Identify which cell holds the provided text, then report its (x, y) central coordinate. 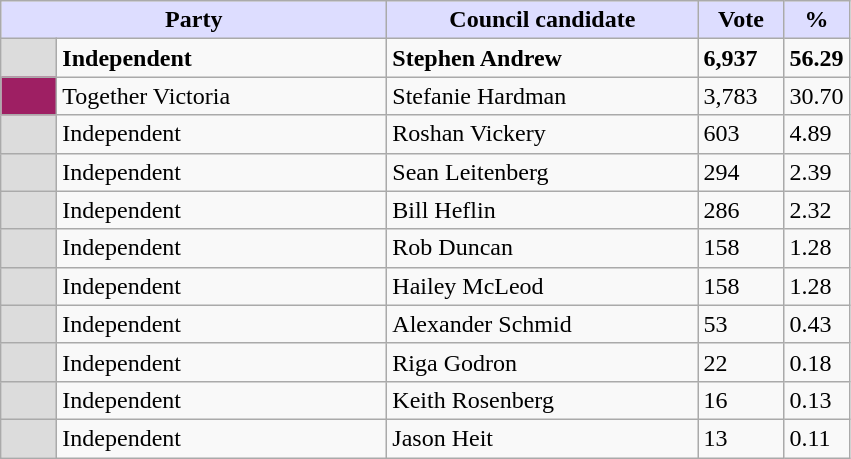
0.13 (816, 400)
Vote (741, 20)
Roshan Vickery (542, 134)
Council candidate (542, 20)
Together Victoria (222, 96)
22 (741, 362)
2.32 (816, 210)
Alexander Schmid (542, 324)
Bill Heflin (542, 210)
294 (741, 172)
Keith Rosenberg (542, 400)
56.29 (816, 58)
Riga Godron (542, 362)
6,937 (741, 58)
13 (741, 438)
Party (194, 20)
16 (741, 400)
0.43 (816, 324)
Hailey McLeod (542, 286)
Stephen Andrew (542, 58)
3,783 (741, 96)
Jason Heit (542, 438)
4.89 (816, 134)
603 (741, 134)
30.70 (816, 96)
2.39 (816, 172)
0.18 (816, 362)
286 (741, 210)
Sean Leitenberg (542, 172)
53 (741, 324)
% (816, 20)
Rob Duncan (542, 248)
0.11 (816, 438)
Stefanie Hardman (542, 96)
